Pinpoint the cell where the given text exists, returning its (x, y) midpoint coordinate. 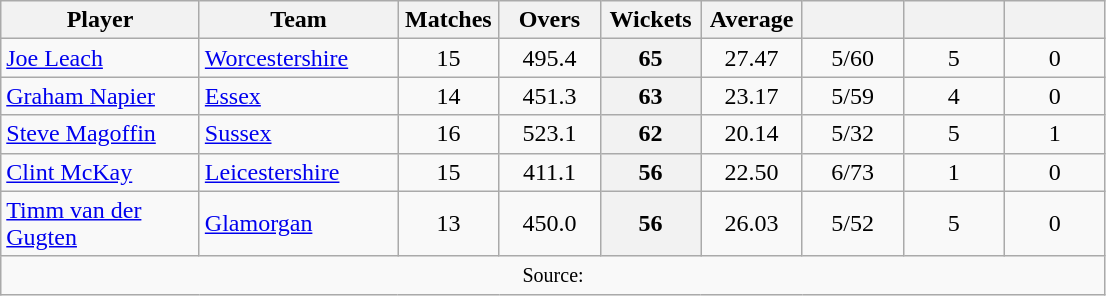
23.17 (752, 96)
65 (650, 58)
451.3 (550, 96)
5/59 (852, 96)
63 (650, 96)
22.50 (752, 172)
Worcestershire (298, 58)
Glamorgan (298, 224)
4 (954, 96)
Steve Magoffin (100, 134)
20.14 (752, 134)
495.4 (550, 58)
5/60 (852, 58)
Joe Leach (100, 58)
450.0 (550, 224)
Team (298, 20)
5/52 (852, 224)
5/32 (852, 134)
13 (448, 224)
Player (100, 20)
Average (752, 20)
523.1 (550, 134)
Essex (298, 96)
14 (448, 96)
Graham Napier (100, 96)
Timm van der Gugten (100, 224)
Clint McKay (100, 172)
Leicestershire (298, 172)
411.1 (550, 172)
16 (448, 134)
6/73 (852, 172)
Matches (448, 20)
26.03 (752, 224)
Source: (554, 275)
62 (650, 134)
27.47 (752, 58)
Sussex (298, 134)
Wickets (650, 20)
Overs (550, 20)
